Detect which cell encompasses the target text, then output its (x, y) center coordinate. 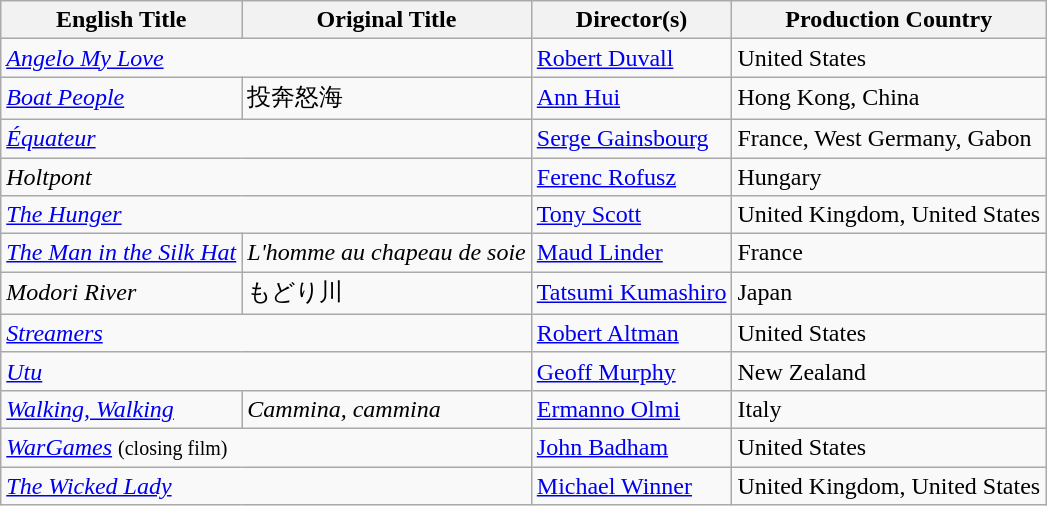
The Man in the Silk Hat (122, 253)
France, West Germany, Gabon (889, 138)
Production Country (889, 20)
Japan (889, 294)
Walking, Walking (122, 409)
Ermanno Olmi (632, 409)
English Title (122, 20)
Director(s) (632, 20)
もどり川 (386, 294)
Tony Scott (632, 215)
WarGames (closing film) (266, 447)
Ann Hui (632, 98)
Original Title (386, 20)
The Hunger (266, 215)
Ferenc Rofusz (632, 177)
Modori River (122, 294)
Utu (266, 371)
Angelo My Love (266, 58)
Boat People (122, 98)
Hungary (889, 177)
New Zealand (889, 371)
Serge Gainsbourg (632, 138)
Robert Altman (632, 333)
France (889, 253)
Italy (889, 409)
Holtpont (266, 177)
Hong Kong, China (889, 98)
The Wicked Lady (266, 485)
Équateur (266, 138)
Streamers (266, 333)
John Badham (632, 447)
Robert Duvall (632, 58)
Tatsumi Kumashiro (632, 294)
投奔怒海 (386, 98)
Geoff Murphy (632, 371)
L'homme au chapeau de soie (386, 253)
Maud Linder (632, 253)
Cammina, cammina (386, 409)
Michael Winner (632, 485)
